Scan for the cell matching the given text and deliver its (X, Y) coordinate at center. 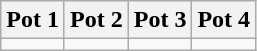
Pot 2 (96, 20)
Pot 3 (160, 20)
Pot 4 (224, 20)
Pot 1 (33, 20)
